Return the [X, Y] coordinate for the center point of the cell that contains the specified text.  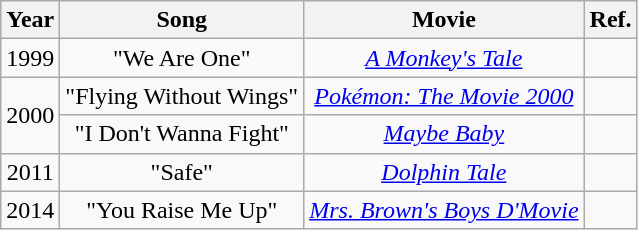
"I Don't Wanna Fight" [182, 134]
Pokémon: The Movie 2000 [444, 96]
2014 [30, 210]
Ref. [610, 20]
"Flying Without Wings" [182, 96]
Year [30, 20]
"Safe" [182, 172]
2000 [30, 115]
Movie [444, 20]
Song [182, 20]
Maybe Baby [444, 134]
2011 [30, 172]
Dolphin Tale [444, 172]
1999 [30, 58]
"We Are One" [182, 58]
A Monkey's Tale [444, 58]
Mrs. Brown's Boys D'Movie [444, 210]
"You Raise Me Up" [182, 210]
